Output the [x, y] coordinate of the center of the cell containing the given text.  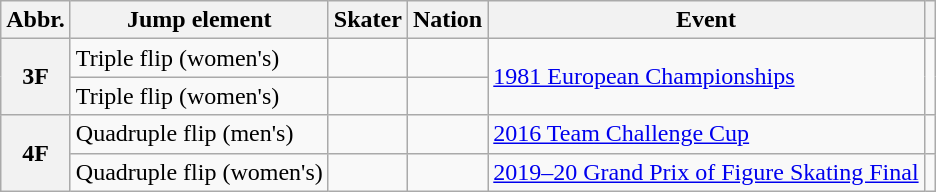
Quadruple flip (men's) [199, 134]
Quadruple flip (women's) [199, 172]
4F [36, 153]
2019–20 Grand Prix of Figure Skating Final [706, 172]
Abbr. [36, 20]
Jump element [199, 20]
1981 European Championships [706, 77]
Nation [447, 20]
Skater [368, 20]
Event [706, 20]
2016 Team Challenge Cup [706, 134]
3F [36, 77]
